Determine the (x, y) coordinate at the center of the cell enclosing the given text.  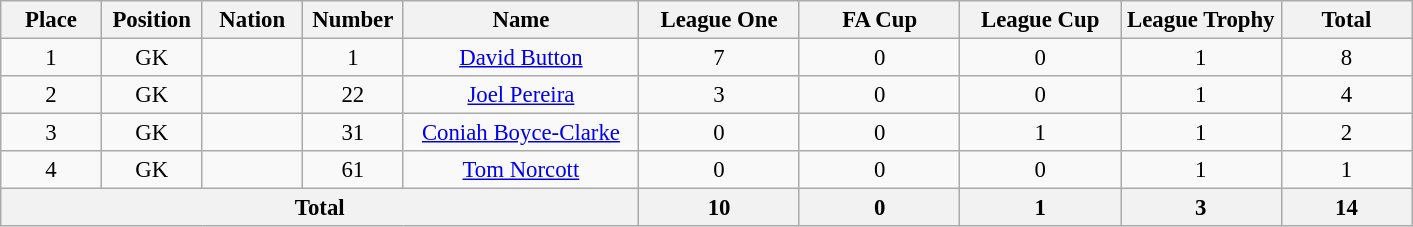
Coniah Boyce-Clarke (521, 133)
Joel Pereira (521, 95)
FA Cup (880, 20)
14 (1346, 208)
61 (354, 170)
Place (52, 20)
League Trophy (1200, 20)
31 (354, 133)
Tom Norcott (521, 170)
David Button (521, 58)
Name (521, 20)
22 (354, 95)
Position (152, 20)
League One (720, 20)
League Cup (1040, 20)
8 (1346, 58)
10 (720, 208)
Nation (252, 20)
Number (354, 20)
7 (720, 58)
